From the cell containing the given text, extract its center point as [X, Y] coordinate. 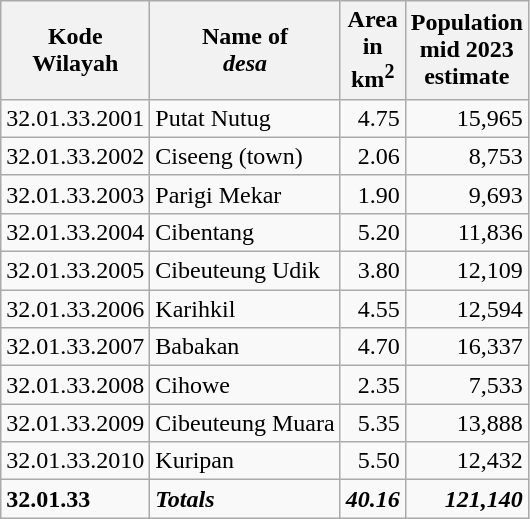
Babakan [245, 347]
7,533 [466, 385]
Parigi Mekar [245, 194]
Cihowe [245, 385]
Ciseeng (town) [245, 156]
Kode Wilayah [76, 50]
15,965 [466, 118]
40.16 [372, 499]
4.55 [372, 309]
12,432 [466, 461]
121,140 [466, 499]
Area in km2 [372, 50]
4.75 [372, 118]
Cibeuteung Udik [245, 271]
Cibeuteung Muara [245, 423]
32.01.33.2001 [76, 118]
32.01.33.2006 [76, 309]
Cibentang [245, 232]
Karihkil [245, 309]
32.01.33.2002 [76, 156]
5.20 [372, 232]
12,594 [466, 309]
32.01.33.2003 [76, 194]
8,753 [466, 156]
32.01.33 [76, 499]
Totals [245, 499]
32.01.33.2004 [76, 232]
32.01.33.2009 [76, 423]
12,109 [466, 271]
Name of desa [245, 50]
13,888 [466, 423]
3.80 [372, 271]
32.01.33.2005 [76, 271]
32.01.33.2007 [76, 347]
Putat Nutug [245, 118]
Kuripan [245, 461]
32.01.33.2010 [76, 461]
Populationmid 2023estimate [466, 50]
32.01.33.2008 [76, 385]
2.35 [372, 385]
11,836 [466, 232]
9,693 [466, 194]
1.90 [372, 194]
5.35 [372, 423]
2.06 [372, 156]
16,337 [466, 347]
4.70 [372, 347]
5.50 [372, 461]
